Return [X, Y] of the center of cell containing provided text 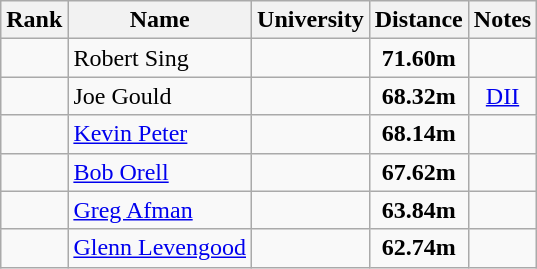
Notes [502, 20]
Kevin Peter [160, 134]
62.74m [418, 248]
University [311, 20]
Glenn Levengood [160, 248]
68.32m [418, 96]
Robert Sing [160, 58]
71.60m [418, 58]
Bob Orell [160, 172]
DII [502, 96]
Greg Afman [160, 210]
63.84m [418, 210]
67.62m [418, 172]
Joe Gould [160, 96]
Name [160, 20]
68.14m [418, 134]
Distance [418, 20]
Rank [34, 20]
